Pinpoint the cell where the given text exists, returning its [x, y] midpoint coordinate. 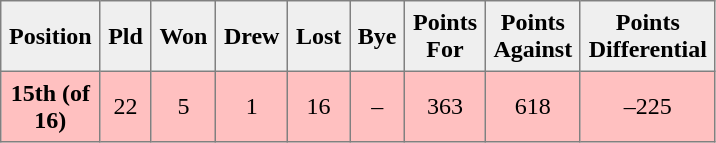
Drew [252, 36]
15th (of 16) [50, 106]
Lost [319, 36]
1 [252, 106]
Position [50, 36]
–225 [648, 106]
618 [532, 106]
22 [126, 106]
– [378, 106]
Points For [446, 36]
Points Against [532, 36]
16 [319, 106]
Pld [126, 36]
363 [446, 106]
Bye [378, 36]
5 [184, 106]
Points Differential [648, 36]
Won [184, 36]
